For the text-containing cell, return its midpoint in (X, Y) coordinate format. 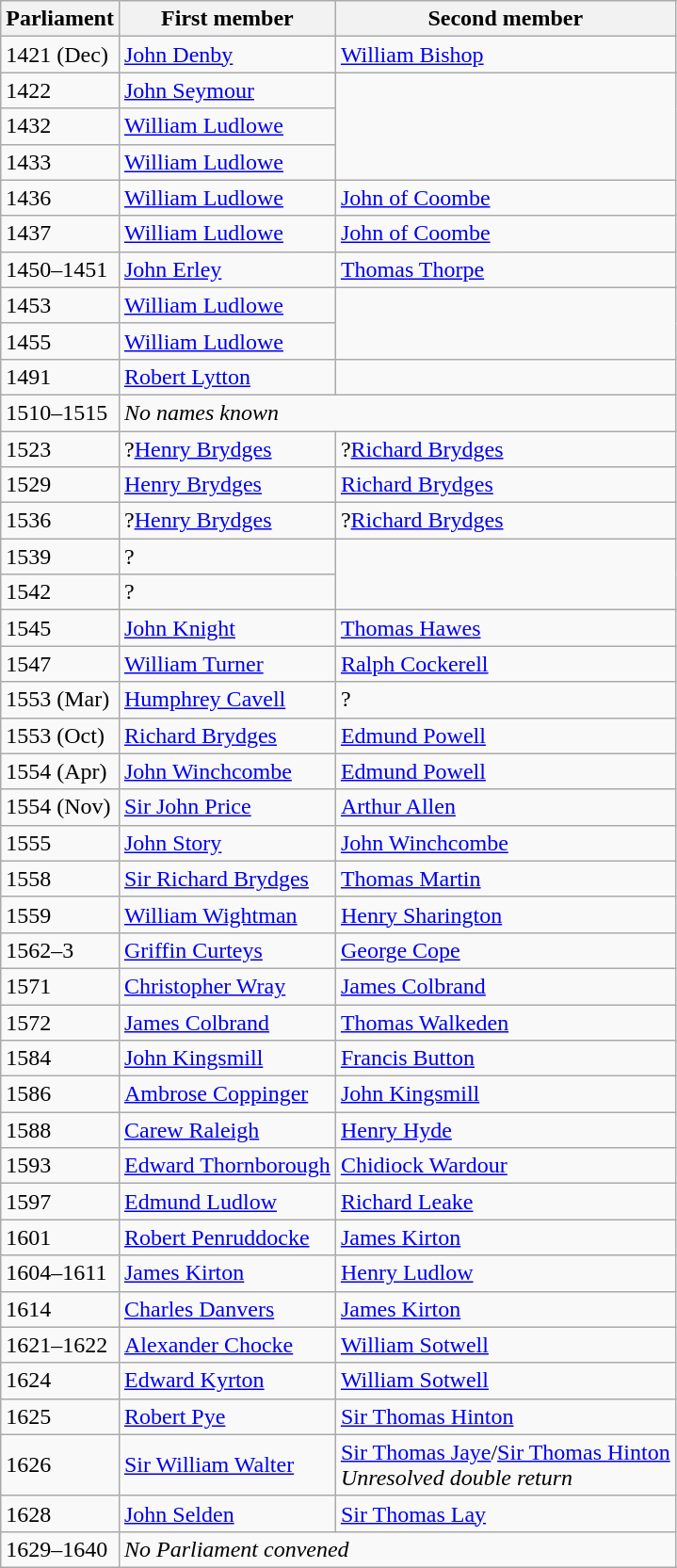
Francis Button (505, 1059)
1604–1611 (60, 1273)
John Selden (227, 1513)
1554 (Nov) (60, 807)
Parliament (60, 19)
William Turner (227, 664)
1628 (60, 1513)
Robert Lytton (227, 377)
1553 (Oct) (60, 736)
1432 (60, 126)
1545 (60, 628)
Henry Brydges (227, 485)
Griffin Curteys (227, 950)
Henry Ludlow (505, 1273)
Thomas Walkeden (505, 1022)
1455 (60, 341)
Sir Richard Brydges (227, 879)
1523 (60, 449)
Alexander Chocke (227, 1345)
1433 (60, 162)
1422 (60, 90)
1542 (60, 592)
First member (227, 19)
John Denby (227, 55)
Sir William Walter (227, 1465)
1601 (60, 1237)
1529 (60, 485)
1593 (60, 1166)
William Bishop (505, 55)
1510–1515 (60, 412)
Carew Raleigh (227, 1130)
1586 (60, 1094)
Henry Sharington (505, 914)
Sir Thomas Lay (505, 1513)
Sir John Price (227, 807)
Robert Pye (227, 1416)
Sir Thomas Jaye/Sir Thomas Hinton Unresolved double return (505, 1465)
Arthur Allen (505, 807)
1597 (60, 1202)
1562–3 (60, 950)
1421 (Dec) (60, 55)
Ralph Cockerell (505, 664)
Second member (505, 19)
1554 (Apr) (60, 771)
Thomas Hawes (505, 628)
1547 (60, 664)
1624 (60, 1381)
1453 (60, 305)
Ambrose Coppinger (227, 1094)
Robert Penruddocke (227, 1237)
1572 (60, 1022)
1626 (60, 1465)
Henry Hyde (505, 1130)
John Knight (227, 628)
1558 (60, 879)
Edmund Ludlow (227, 1202)
John Story (227, 843)
Thomas Martin (505, 879)
1555 (60, 843)
1450–1451 (60, 269)
No Parliament convened (397, 1549)
1559 (60, 914)
George Cope (505, 950)
Richard Leake (505, 1202)
Chidiock Wardour (505, 1166)
1491 (60, 377)
Edward Thornborough (227, 1166)
1621–1622 (60, 1345)
1629–1640 (60, 1549)
1536 (60, 521)
1588 (60, 1130)
John Seymour (227, 90)
Thomas Thorpe (505, 269)
No names known (397, 412)
Humphrey Cavell (227, 700)
1584 (60, 1059)
William Wightman (227, 914)
Charles Danvers (227, 1309)
1553 (Mar) (60, 700)
John Erley (227, 269)
1625 (60, 1416)
1437 (60, 234)
1571 (60, 986)
1436 (60, 198)
1539 (60, 557)
Sir Thomas Hinton (505, 1416)
Christopher Wray (227, 986)
Edward Kyrton (227, 1381)
1614 (60, 1309)
